Provide the [x, y] coordinate of the cell's center where the given text is located.  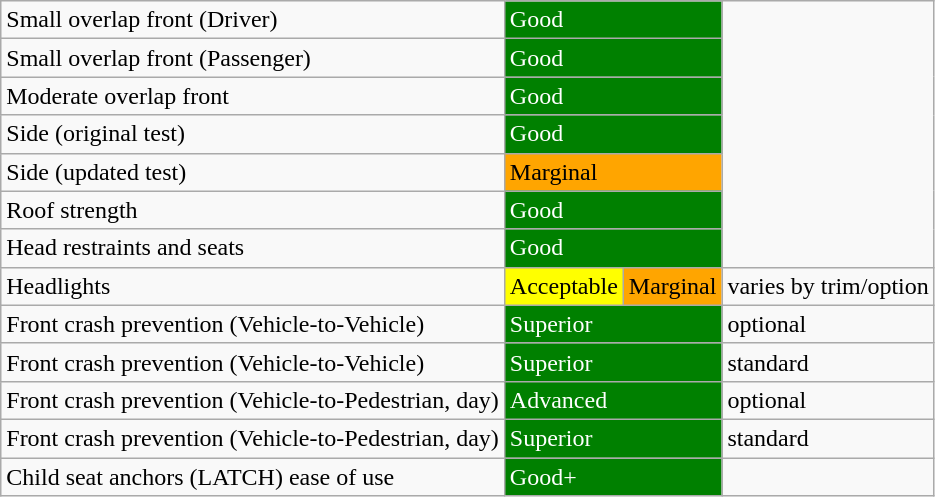
Side (updated test) [253, 172]
Moderate overlap front [253, 96]
Advanced [613, 400]
Acceptable [564, 286]
Head restraints and seats [253, 248]
Small overlap front (Driver) [253, 20]
varies by trim/option [828, 286]
Good+ [613, 477]
Child seat anchors (LATCH) ease of use [253, 477]
Roof strength [253, 210]
Side (original test) [253, 134]
Small overlap front (Passenger) [253, 58]
Headlights [253, 286]
